Output the [X, Y] coordinate of the center of the cell containing the given text.  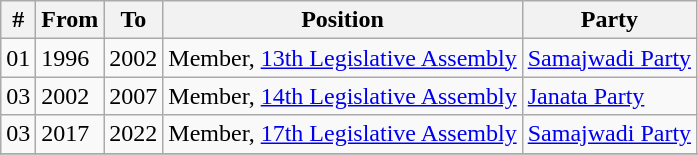
2017 [70, 134]
01 [18, 58]
2007 [134, 96]
Member, 13th Legislative Assembly [342, 58]
1996 [70, 58]
To [134, 20]
Member, 17th Legislative Assembly [342, 134]
Janata Party [609, 96]
Member, 14th Legislative Assembly [342, 96]
2022 [134, 134]
Position [342, 20]
# [18, 20]
Party [609, 20]
From [70, 20]
